Capture the cell that displays the provided text and extract its [x, y] central coordinate. 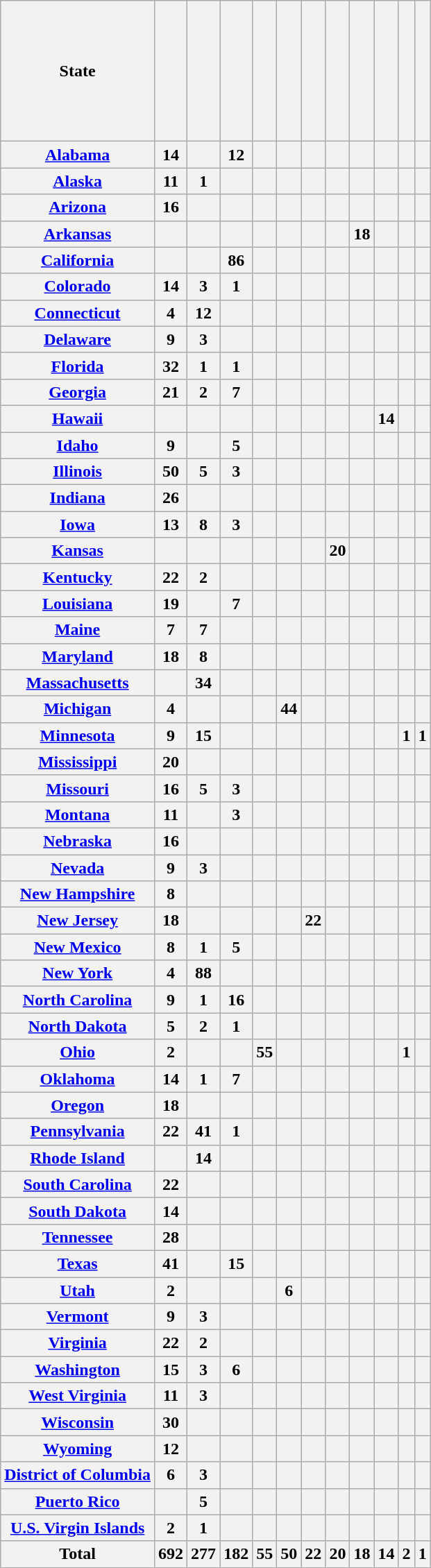
Michigan [78, 709]
Montana [78, 815]
26 [171, 498]
28 [171, 1237]
13 [171, 525]
Ohio [78, 1053]
Kentucky [78, 577]
Wisconsin [78, 1422]
West Virginia [78, 1396]
Kansas [78, 551]
North Carolina [78, 1000]
21 [171, 392]
Arizona [78, 207]
44 [289, 709]
Idaho [78, 445]
Utah [78, 1290]
Alaska [78, 181]
Oregon [78, 1105]
34 [204, 683]
88 [204, 973]
New Hampshire [78, 894]
New Mexico [78, 947]
Nevada [78, 868]
Georgia [78, 392]
Florida [78, 366]
Maine [78, 630]
692 [171, 1554]
Washington [78, 1370]
Tennessee [78, 1237]
California [78, 260]
Iowa [78, 525]
Connecticut [78, 313]
Wyoming [78, 1449]
Alabama [78, 155]
Pennsylvania [78, 1132]
Rhode Island [78, 1158]
Vermont [78, 1317]
182 [236, 1554]
277 [204, 1554]
Hawaii [78, 418]
Minnesota [78, 735]
Delaware [78, 339]
North Dakota [78, 1026]
Texas [78, 1263]
86 [236, 260]
State [78, 71]
Nebraska [78, 841]
Arkansas [78, 234]
Virginia [78, 1343]
Indiana [78, 498]
Louisiana [78, 604]
Missouri [78, 788]
Oklahoma [78, 1079]
32 [171, 366]
Colorado [78, 287]
Total [78, 1554]
Maryland [78, 656]
Illinois [78, 472]
Puerto Rico [78, 1501]
30 [171, 1422]
South Dakota [78, 1211]
Massachusetts [78, 683]
19 [171, 604]
U.S. Virgin Islands [78, 1528]
South Carolina [78, 1184]
New York [78, 973]
New Jersey [78, 921]
District of Columbia [78, 1475]
Mississippi [78, 762]
